Detect which cell encompasses the target text, then output its [X, Y] center coordinate. 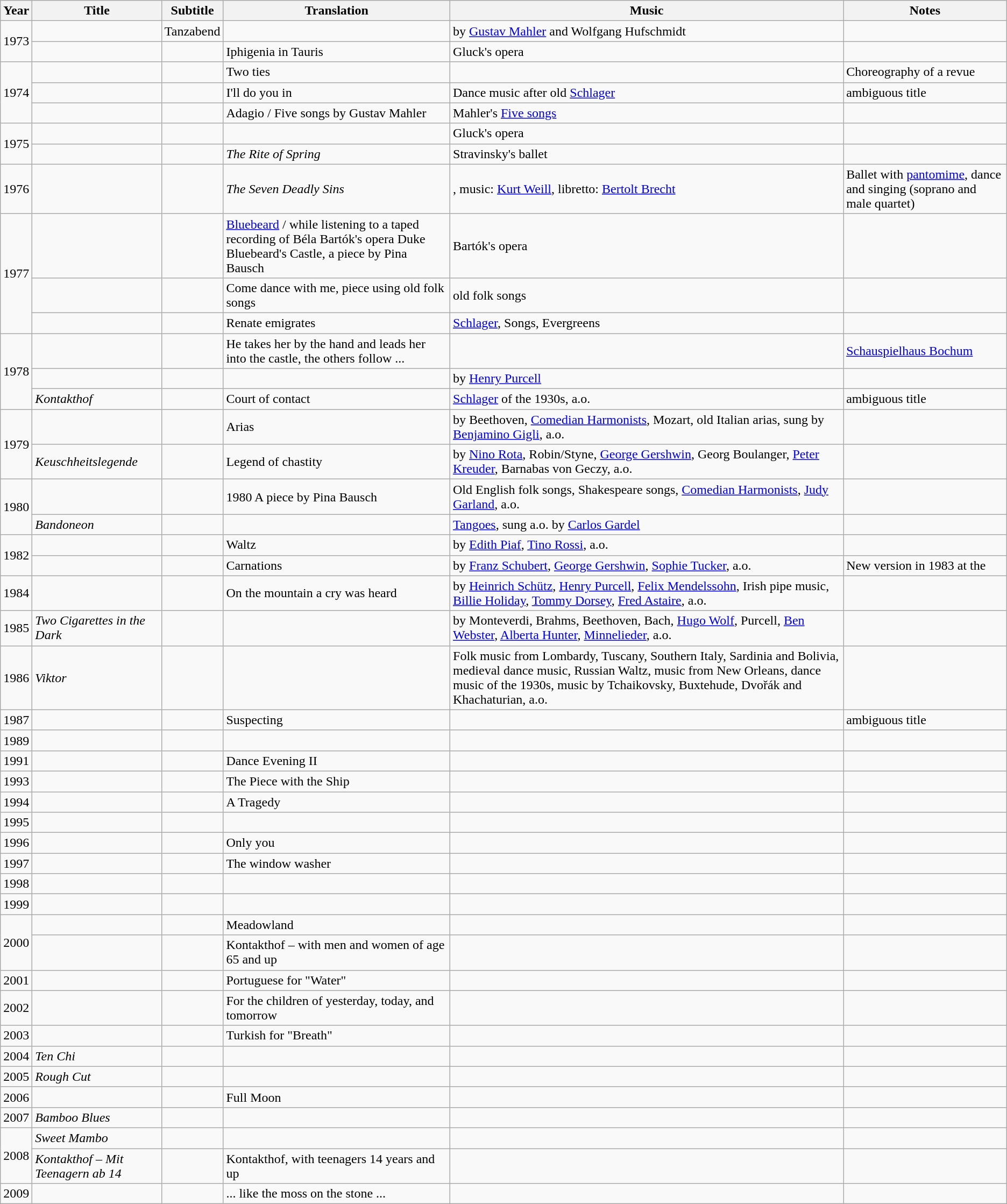
1980 A piece by Pina Bausch [337, 497]
1978 [16, 371]
1998 [16, 884]
Sweet Mambo [97, 1138]
by Henry Purcell [647, 379]
Subtitle [193, 11]
2000 [16, 943]
1975 [16, 144]
Meadowland [337, 925]
1999 [16, 904]
, music: Kurt Weill, libretto: Bertolt Brecht [647, 189]
Carnations [337, 565]
Ballet with pantomime, dance and singing (soprano and male quartet) [925, 189]
Renate emigrates [337, 323]
Legend of chastity [337, 462]
by Edith Piaf, Tino Rossi, a.o. [647, 545]
Schlager of the 1930s, a.o. [647, 399]
Kontakthof – Mit Teenagern ab 14 [97, 1165]
by Nino Rota, Robin/Styne, George Gershwin, Georg Boulanger, Peter Kreuder, Barnabas von Geczy, a.o. [647, 462]
2008 [16, 1156]
Old English folk songs, Shakespeare songs, Comedian Harmonists, Judy Garland, a.o. [647, 497]
I'll do you in [337, 93]
Bluebeard / while listening to a taped recording of Béla Bartók's opera Duke Bluebeard's Castle, a piece by Pina Bausch [337, 245]
1997 [16, 863]
1991 [16, 761]
On the mountain a cry was heard [337, 593]
1987 [16, 720]
Year [16, 11]
1982 [16, 555]
1995 [16, 823]
Kontakthof – with men and women of age 65 and up [337, 952]
by Heinrich Schütz, Henry Purcell, Felix Mendelssohn, Irish pipe music, Billie Holiday, Tommy Dorsey, Fred Astaire, a.o. [647, 593]
Court of contact [337, 399]
1996 [16, 843]
Viktor [97, 678]
1985 [16, 628]
Kontakthof, with teenagers 14 years and up [337, 1165]
Adagio / Five songs by Gustav Mahler [337, 113]
Schauspielhaus Bochum [925, 351]
Tangoes, sung a.o. by Carlos Gardel [647, 525]
2001 [16, 980]
1973 [16, 41]
Title [97, 11]
New version in 1983 at the [925, 565]
Iphigenia in Tauris [337, 52]
2003 [16, 1036]
by Beethoven, Comedian Harmonists, Mozart, old Italian arias, sung by Benjamino Gigli, a.o. [647, 427]
The Rite of Spring [337, 154]
2005 [16, 1076]
Music [647, 11]
by Franz Schubert, George Gershwin, Sophie Tucker, a.o. [647, 565]
by Monteverdi, Brahms, Beethoven, Bach, Hugo Wolf, Purcell, Ben Webster, Alberta Hunter, Minnelieder, a.o. [647, 628]
Kontakthof [97, 399]
Full Moon [337, 1097]
Come dance with me, piece using old folk songs [337, 295]
Only you [337, 843]
1989 [16, 740]
Suspecting [337, 720]
Choreography of a revue [925, 72]
The Piece with the Ship [337, 781]
1980 [16, 507]
... like the moss on the stone ... [337, 1194]
Bartók's opera [647, 245]
Portuguese for "Water" [337, 980]
The window washer [337, 863]
Bamboo Blues [97, 1117]
1979 [16, 444]
2006 [16, 1097]
old folk songs [647, 295]
Mahler's Five songs [647, 113]
Keuschheitslegende [97, 462]
2007 [16, 1117]
Turkish for "Breath" [337, 1036]
2004 [16, 1056]
2002 [16, 1008]
A Tragedy [337, 802]
Bandoneon [97, 525]
Stravinsky's ballet [647, 154]
1977 [16, 273]
Waltz [337, 545]
The Seven Deadly Sins [337, 189]
1976 [16, 189]
Dance music after old Schlager [647, 93]
1993 [16, 781]
Notes [925, 11]
2009 [16, 1194]
Arias [337, 427]
Dance Evening II [337, 761]
Two ties [337, 72]
Two Cigarettes in the Dark [97, 628]
1986 [16, 678]
Ten Chi [97, 1056]
1994 [16, 802]
1974 [16, 93]
Tanzabend [193, 31]
1984 [16, 593]
Schlager, Songs, Evergreens [647, 323]
For the children of yesterday, today, and tomorrow [337, 1008]
by Gustav Mahler and Wolfgang Hufschmidt [647, 31]
He takes her by the hand and leads her into the castle, the others follow ... [337, 351]
Rough Cut [97, 1076]
Translation [337, 11]
